Output the [x, y] coordinate of the center of the cell containing the given text.  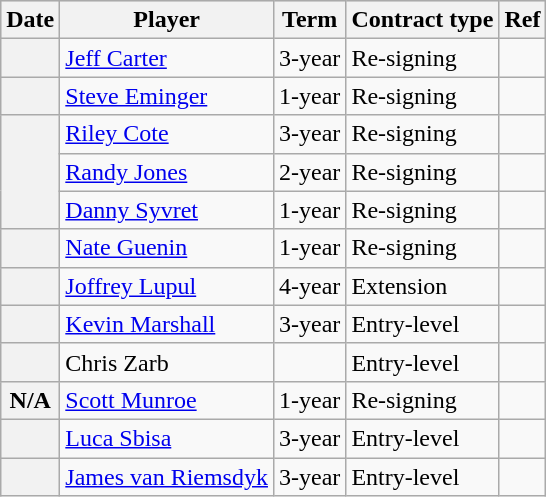
Steve Eminger [167, 96]
Chris Zarb [167, 362]
Kevin Marshall [167, 324]
Riley Cote [167, 134]
4-year [309, 286]
Term [309, 20]
Scott Munroe [167, 400]
Contract type [422, 20]
Randy Jones [167, 172]
2-year [309, 172]
Nate Guenin [167, 248]
James van Riemsdyk [167, 477]
Joffrey Lupul [167, 286]
Luca Sbisa [167, 438]
N/A [30, 400]
Jeff Carter [167, 58]
Player [167, 20]
Danny Syvret [167, 210]
Date [30, 20]
Ref [522, 20]
Extension [422, 286]
